Capture the cell that displays the provided text and extract its (x, y) central coordinate. 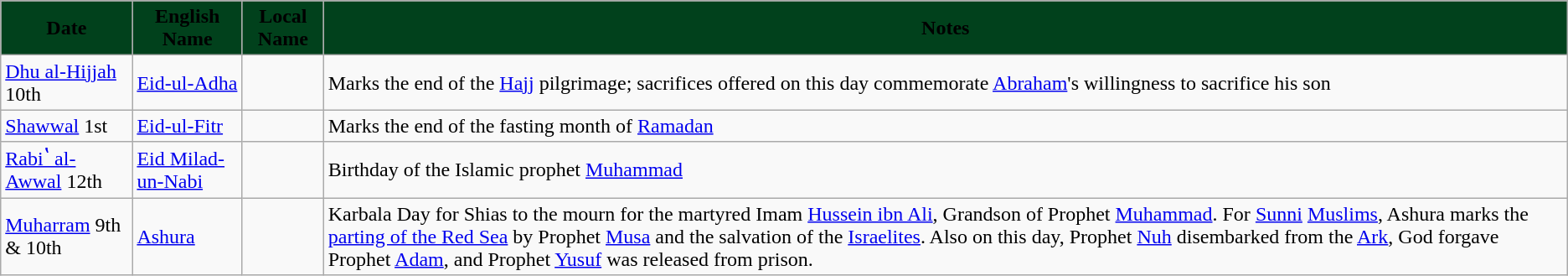
Birthday of the Islamic prophet Muhammad (945, 169)
Marks the end of the Hajj pilgrimage; sacrifices offered on this day commemorate Abraham's willingness to sacrifice his son (945, 82)
Shawwal 1st (67, 126)
Rabiʽ al-Awwal 12th (67, 169)
Marks the end of the fasting month of Ramadan (945, 126)
Local Name (283, 29)
English Name (188, 29)
Ashura (188, 237)
Date (67, 29)
Eid Milad-un-Nabi (188, 169)
Notes (945, 29)
Muharram 9th & 10th (67, 237)
Eid-ul-Adha (188, 82)
Dhu al-Hijjah 10th (67, 82)
Eid-ul-Fitr (188, 126)
